Search for the cell housing the specified text and yield its (X, Y) center coordinate. 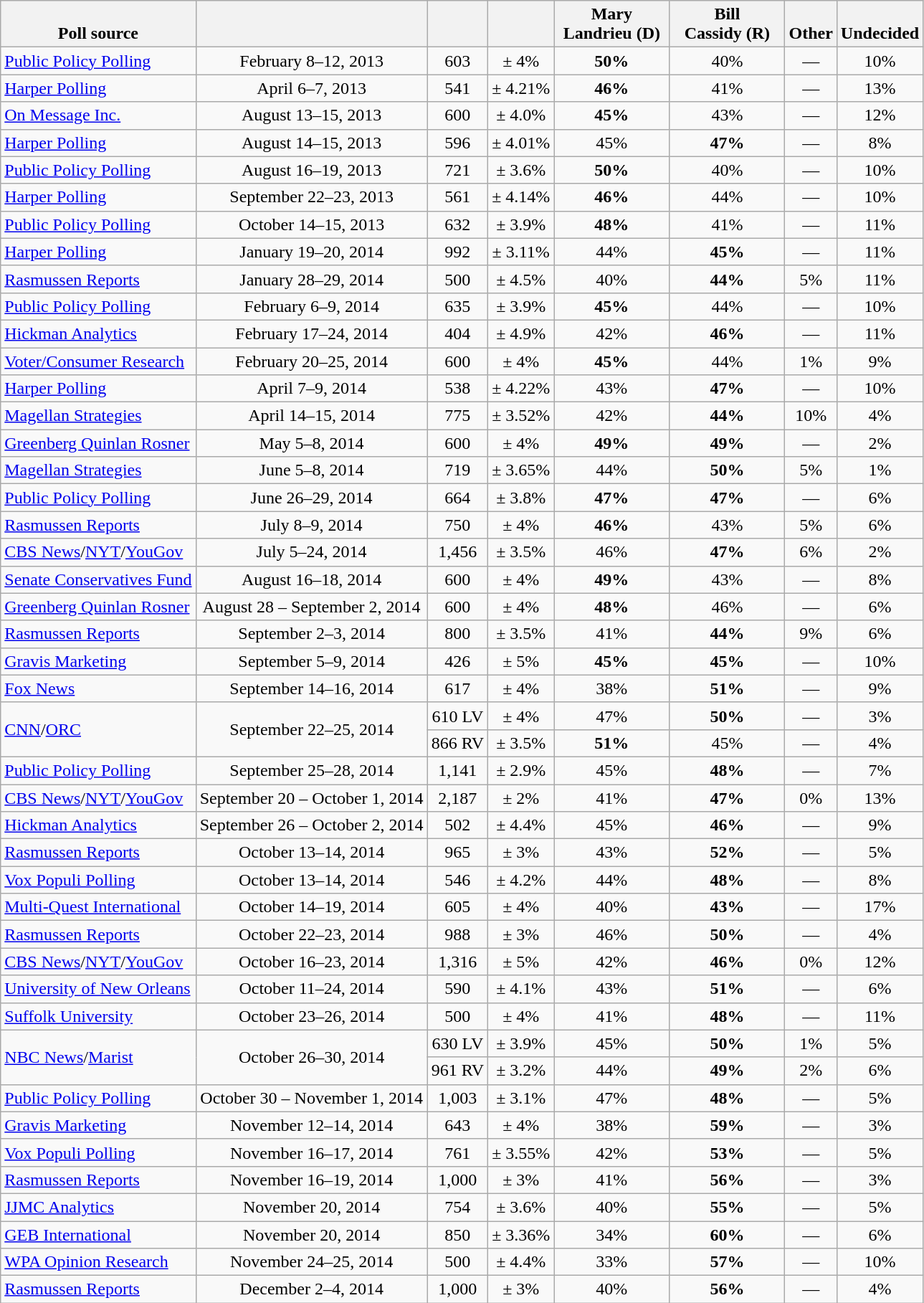
August 16–19, 2013 (311, 170)
502 (457, 825)
± 2.9% (521, 770)
538 (457, 389)
635 (457, 306)
541 (457, 88)
Voter/Consumer Research (98, 361)
June 26–29, 2014 (311, 498)
546 (457, 880)
630 LV (457, 1043)
± 4.21% (521, 88)
February 20–25, 2014 (311, 361)
June 5–8, 2014 (311, 470)
± 4.22% (521, 389)
September 5–9, 2014 (311, 661)
November 24–25, 2014 (311, 1262)
± 3.8% (521, 498)
JJMC Analytics (98, 1207)
October 23–26, 2014 (311, 1016)
± 3.11% (521, 252)
February 17–24, 2014 (311, 333)
WPA Opinion Research (98, 1262)
643 (457, 1125)
± 4.0% (521, 115)
965 (457, 853)
Undecided (880, 24)
775 (457, 416)
August 28 – September 2, 2014 (311, 607)
April 7–9, 2014 (311, 389)
± 3.55% (521, 1152)
992 (457, 252)
632 (457, 224)
1,003 (457, 1098)
January 19–20, 2014 (311, 252)
610 LV (457, 716)
754 (457, 1207)
± 4.01% (521, 143)
961 RV (457, 1071)
33% (612, 1262)
59% (727, 1125)
± 4.5% (521, 279)
Suffolk University (98, 1016)
Fox News (98, 688)
December 2–4, 2014 (311, 1289)
On Message Inc. (98, 115)
September 26 – October 2, 2014 (311, 825)
± 2% (521, 798)
University of New Orleans (98, 989)
721 (457, 170)
Senate Conservatives Fund (98, 579)
MaryLandrieu (D) (612, 24)
761 (457, 1152)
1,141 (457, 770)
664 (457, 498)
September 2–3, 2014 (311, 634)
590 (457, 989)
Other (811, 24)
± 3.52% (521, 416)
603 (457, 61)
34% (612, 1234)
February 8–12, 2013 (311, 61)
October 14–15, 2013 (311, 224)
September 25–28, 2014 (311, 770)
850 (457, 1234)
426 (457, 661)
November 16–17, 2014 (311, 1152)
561 (457, 197)
February 6–9, 2014 (311, 306)
GEB International (98, 1234)
1,456 (457, 552)
July 5–24, 2014 (311, 552)
± 3.2% (521, 1071)
± 3.36% (521, 1234)
596 (457, 143)
± 4.14% (521, 197)
August 13–15, 2013 (311, 115)
7% (880, 770)
August 16–18, 2014 (311, 579)
617 (457, 688)
October 22–23, 2014 (311, 934)
October 14–19, 2014 (311, 907)
988 (457, 934)
Poll source (98, 24)
Multi-Quest International (98, 907)
April 14–15, 2014 (311, 416)
17% (880, 907)
53% (727, 1152)
April 6–7, 2013 (311, 88)
October 11–24, 2014 (311, 989)
719 (457, 470)
52% (727, 853)
CNN/ORC (98, 729)
January 28–29, 2014 (311, 279)
2,187 (457, 798)
NBC News/Marist (98, 1057)
± 4.1% (521, 989)
November 12–14, 2014 (311, 1125)
605 (457, 907)
866 RV (457, 743)
October 30 – November 1, 2014 (311, 1098)
October 26–30, 2014 (311, 1057)
November 16–19, 2014 (311, 1180)
800 (457, 634)
± 3.65% (521, 470)
September 20 – October 1, 2014 (311, 798)
± 3.1% (521, 1098)
750 (457, 525)
1,316 (457, 962)
September 22–25, 2014 (311, 729)
57% (727, 1262)
± 4.2% (521, 880)
55% (727, 1207)
August 14–15, 2013 (311, 143)
60% (727, 1234)
404 (457, 333)
BillCassidy (R) (727, 24)
May 5–8, 2014 (311, 443)
± 4.9% (521, 333)
July 8–9, 2014 (311, 525)
September 22–23, 2013 (311, 197)
October 16–23, 2014 (311, 962)
September 14–16, 2014 (311, 688)
